Determine the [X, Y] coordinate at the center of the cell enclosing the given text.  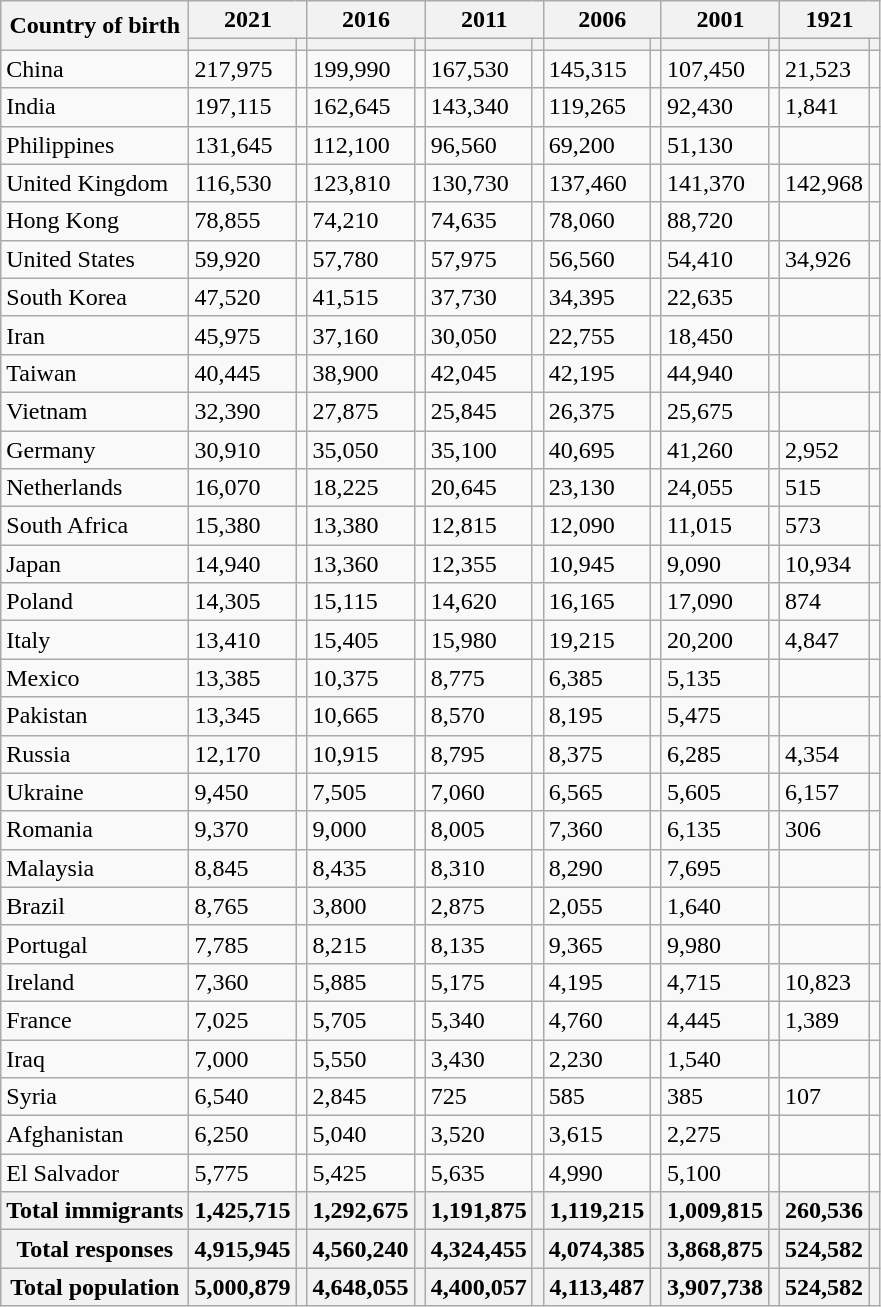
Italy [95, 640]
4,445 [714, 1020]
Germany [95, 449]
United States [95, 259]
2011 [484, 20]
2,952 [824, 449]
Afghanistan [95, 1135]
14,940 [242, 564]
7,505 [360, 792]
8,215 [360, 944]
2006 [602, 20]
10,915 [360, 754]
1,841 [824, 107]
8,435 [360, 868]
7,000 [242, 1059]
143,340 [478, 107]
Ukraine [95, 792]
18,450 [714, 335]
8,795 [478, 754]
Romania [95, 830]
131,645 [242, 145]
16,070 [242, 488]
Iraq [95, 1059]
2,845 [360, 1097]
Total immigrants [95, 1211]
France [95, 1020]
6,285 [714, 754]
15,980 [478, 640]
167,530 [478, 69]
27,875 [360, 411]
40,445 [242, 373]
30,050 [478, 335]
6,135 [714, 830]
78,855 [242, 221]
23,130 [596, 488]
15,380 [242, 526]
13,380 [360, 526]
Poland [95, 602]
57,780 [360, 259]
47,520 [242, 297]
3,520 [478, 1135]
Malaysia [95, 868]
8,375 [596, 754]
88,720 [714, 221]
9,365 [596, 944]
Hong Kong [95, 221]
4,560,240 [360, 1249]
Total population [95, 1287]
2,875 [478, 906]
Mexico [95, 678]
573 [824, 526]
32,390 [242, 411]
Japan [95, 564]
9,000 [360, 830]
1,425,715 [242, 1211]
14,305 [242, 602]
197,115 [242, 107]
22,635 [714, 297]
5,605 [714, 792]
12,355 [478, 564]
37,730 [478, 297]
7,060 [478, 792]
1921 [830, 20]
Syria [95, 1097]
15,115 [360, 602]
Taiwan [95, 373]
United Kingdom [95, 183]
25,845 [478, 411]
69,200 [596, 145]
4,715 [714, 982]
9,370 [242, 830]
34,395 [596, 297]
2001 [720, 20]
13,385 [242, 678]
41,515 [360, 297]
78,060 [596, 221]
3,907,738 [714, 1287]
385 [714, 1097]
4,400,057 [478, 1287]
217,975 [242, 69]
8,135 [478, 944]
9,980 [714, 944]
10,934 [824, 564]
Total responses [95, 1249]
8,570 [478, 716]
41,260 [714, 449]
5,340 [478, 1020]
7,785 [242, 944]
1,009,815 [714, 1211]
10,665 [360, 716]
21,523 [824, 69]
5,040 [360, 1135]
24,055 [714, 488]
145,315 [596, 69]
13,360 [360, 564]
Brazil [95, 906]
112,100 [360, 145]
4,990 [596, 1173]
725 [478, 1097]
13,410 [242, 640]
119,265 [596, 107]
14,620 [478, 602]
Russia [95, 754]
20,645 [478, 488]
Ireland [95, 982]
585 [596, 1097]
8,005 [478, 830]
15,405 [360, 640]
5,135 [714, 678]
35,050 [360, 449]
11,015 [714, 526]
137,460 [596, 183]
5,775 [242, 1173]
8,195 [596, 716]
1,640 [714, 906]
12,090 [596, 526]
515 [824, 488]
25,675 [714, 411]
6,250 [242, 1135]
South Africa [95, 526]
9,090 [714, 564]
4,847 [824, 640]
4,915,945 [242, 1249]
107,450 [714, 69]
92,430 [714, 107]
59,920 [242, 259]
8,310 [478, 868]
5,175 [478, 982]
1,389 [824, 1020]
10,375 [360, 678]
Portugal [95, 944]
El Salvador [95, 1173]
South Korea [95, 297]
4,354 [824, 754]
162,645 [360, 107]
India [95, 107]
China [95, 69]
123,810 [360, 183]
130,730 [478, 183]
96,560 [478, 145]
Country of birth [95, 26]
44,940 [714, 373]
5,635 [478, 1173]
6,385 [596, 678]
5,100 [714, 1173]
35,100 [478, 449]
141,370 [714, 183]
5,475 [714, 716]
2021 [248, 20]
4,760 [596, 1020]
5,550 [360, 1059]
8,765 [242, 906]
18,225 [360, 488]
9,450 [242, 792]
10,823 [824, 982]
6,565 [596, 792]
12,815 [478, 526]
30,910 [242, 449]
1,191,875 [478, 1211]
Iran [95, 335]
5,885 [360, 982]
2,055 [596, 906]
56,560 [596, 259]
199,990 [360, 69]
13,345 [242, 716]
Netherlands [95, 488]
874 [824, 602]
Vietnam [95, 411]
37,160 [360, 335]
306 [824, 830]
1,119,215 [596, 1211]
8,845 [242, 868]
6,540 [242, 1097]
7,695 [714, 868]
51,130 [714, 145]
3,615 [596, 1135]
Philippines [95, 145]
38,900 [360, 373]
5,000,879 [242, 1287]
12,170 [242, 754]
1,540 [714, 1059]
8,775 [478, 678]
10,945 [596, 564]
3,868,875 [714, 1249]
57,975 [478, 259]
142,968 [824, 183]
40,695 [596, 449]
45,975 [242, 335]
3,430 [478, 1059]
260,536 [824, 1211]
8,290 [596, 868]
5,425 [360, 1173]
4,195 [596, 982]
42,195 [596, 373]
Pakistan [95, 716]
7,025 [242, 1020]
4,324,455 [478, 1249]
6,157 [824, 792]
1,292,675 [360, 1211]
17,090 [714, 602]
4,648,055 [360, 1287]
19,215 [596, 640]
107 [824, 1097]
74,210 [360, 221]
2,230 [596, 1059]
34,926 [824, 259]
116,530 [242, 183]
42,045 [478, 373]
2016 [366, 20]
2,275 [714, 1135]
54,410 [714, 259]
3,800 [360, 906]
4,113,487 [596, 1287]
16,165 [596, 602]
26,375 [596, 411]
20,200 [714, 640]
5,705 [360, 1020]
74,635 [478, 221]
4,074,385 [596, 1249]
22,755 [596, 335]
